Find where the given text appears and provide that cell's center as [X, Y] coordinate. 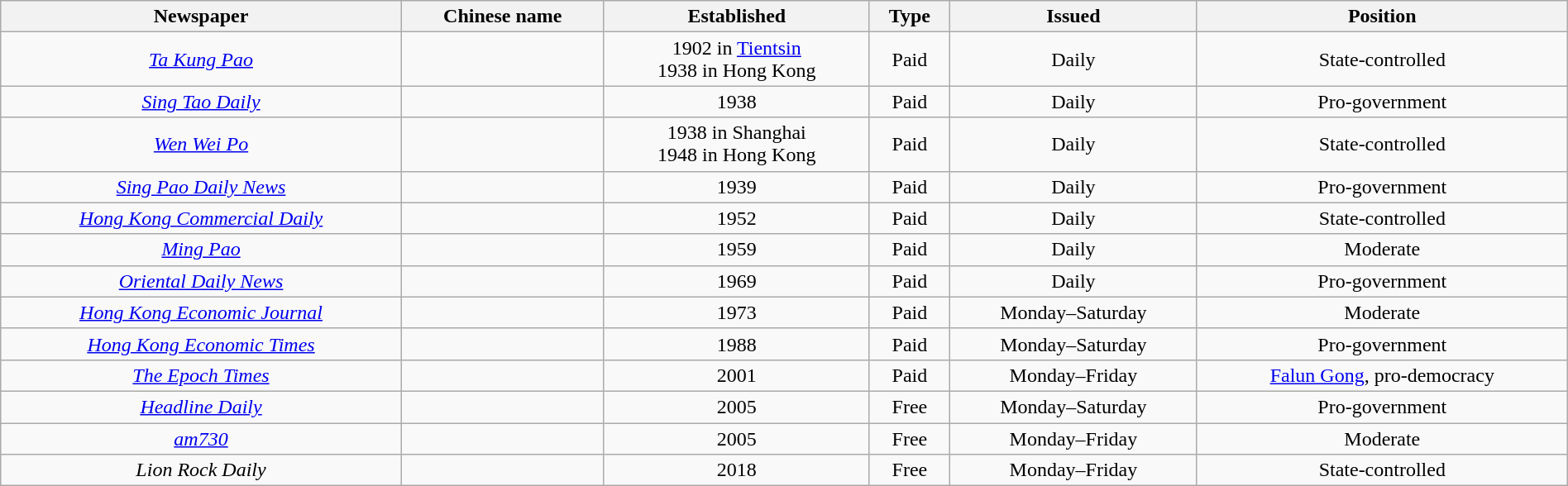
Lion Rock Daily [202, 470]
1973 [736, 312]
Hong Kong Economic Times [202, 344]
1969 [736, 281]
Hong Kong Economic Journal [202, 312]
2018 [736, 470]
Wen Wei Po [202, 144]
1988 [736, 344]
Type [910, 17]
Ming Pao [202, 250]
1952 [736, 218]
The Epoch Times [202, 375]
am730 [202, 439]
2001 [736, 375]
Oriental Daily News [202, 281]
Falun Gong, pro-democracy [1382, 375]
Ta Kung Pao [202, 60]
Sing Tao Daily [202, 102]
Position [1382, 17]
1902 in Tientsin1938 in Hong Kong [736, 60]
1938 in Shanghai1948 in Hong Kong [736, 144]
Hong Kong Commercial Daily [202, 218]
Sing Pao Daily News [202, 187]
Headline Daily [202, 407]
1959 [736, 250]
Issued [1073, 17]
Newspaper [202, 17]
Chinese name [503, 17]
1938 [736, 102]
Established [736, 17]
1939 [736, 187]
